Capture the cell that displays the provided text and extract its (x, y) central coordinate. 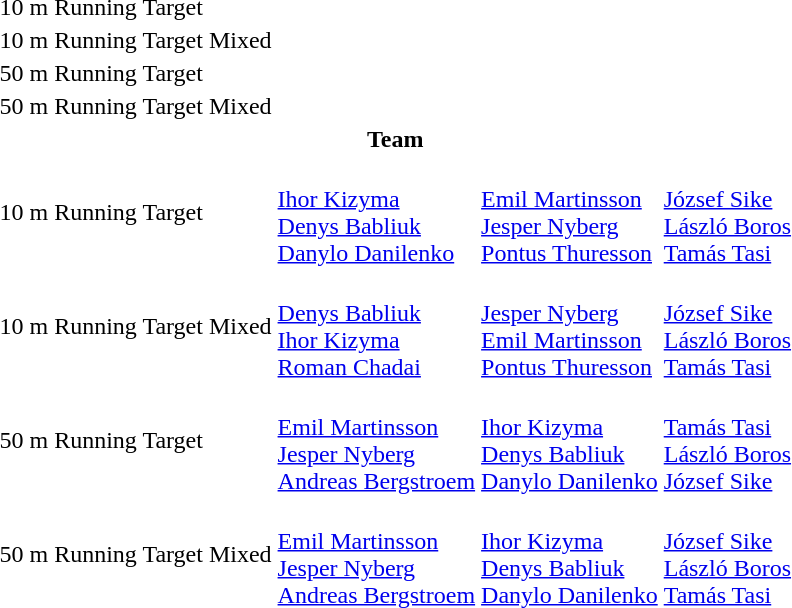
Denys BabliukIhor KizymaRoman Chadai (376, 326)
Jesper NybergEmil MartinssonPontus Thuresson (570, 326)
Emil MartinssonJesper NybergAndreas Bergstroem (376, 440)
Tamás TasiLászló BorosJózsef Sike (727, 440)
Emil MartinssonJesper NybergPontus Thuresson (570, 212)
